From the cell containing the given text, extract its center point as [x, y] coordinate. 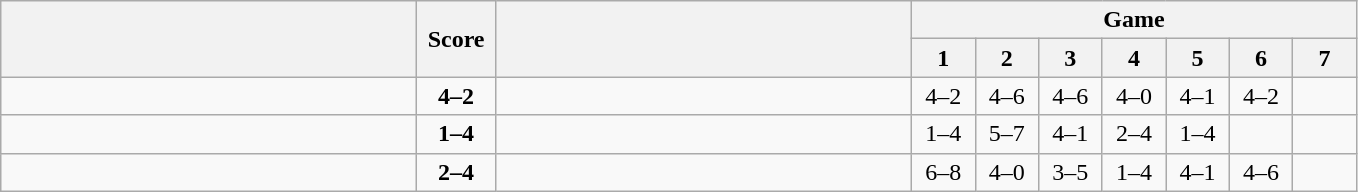
7 [1325, 58]
5–7 [1007, 134]
6 [1261, 58]
6–8 [943, 172]
1 [943, 58]
3 [1071, 58]
Score [456, 39]
3–5 [1071, 172]
5 [1198, 58]
2 [1007, 58]
Game [1134, 20]
4 [1134, 58]
